Identify which cell holds the provided text, then report its (X, Y) central coordinate. 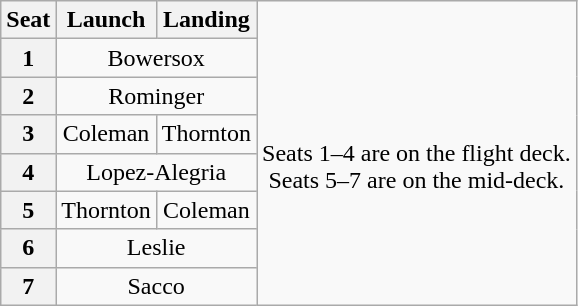
6 (28, 248)
Bowersox (156, 58)
Leslie (156, 248)
7 (28, 286)
4 (28, 172)
Landing (206, 20)
2 (28, 96)
Rominger (156, 96)
Launch (106, 20)
Sacco (156, 286)
3 (28, 134)
5 (28, 210)
1 (28, 58)
Seats 1–4 are on the flight deck.Seats 5–7 are on the mid-deck. (417, 153)
Seat (28, 20)
Lopez-Alegria (156, 172)
